Extract the (x, y) coordinate from the center of the cell holding the provided text.  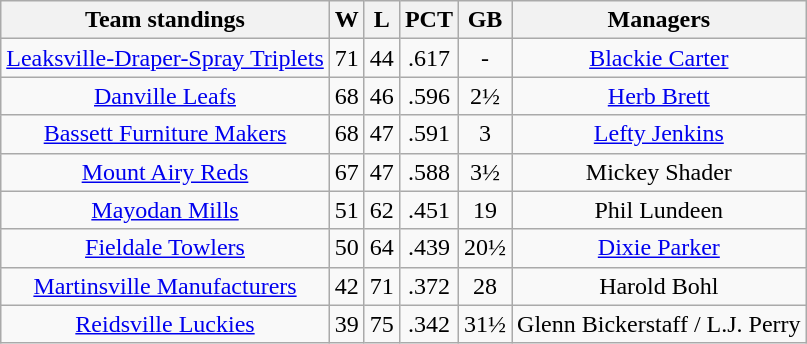
44 (382, 58)
62 (382, 210)
50 (346, 248)
W (346, 20)
19 (484, 210)
Harold Bohl (660, 286)
67 (346, 172)
Mount Airy Reds (166, 172)
Blackie Carter (660, 58)
3 (484, 134)
3½ (484, 172)
Herb Brett (660, 96)
.596 (428, 96)
20½ (484, 248)
28 (484, 286)
39 (346, 324)
Leaksville-Draper-Spray Triplets (166, 58)
64 (382, 248)
46 (382, 96)
Mayodan Mills (166, 210)
Martinsville Manufacturers (166, 286)
GB (484, 20)
Lefty Jenkins (660, 134)
2½ (484, 96)
Bassett Furniture Makers (166, 134)
PCT (428, 20)
.372 (428, 286)
.342 (428, 324)
Dixie Parker (660, 248)
Team standings (166, 20)
Fieldale Towlers (166, 248)
.591 (428, 134)
Phil Lundeen (660, 210)
Mickey Shader (660, 172)
- (484, 58)
Danville Leafs (166, 96)
.617 (428, 58)
Reidsville Luckies (166, 324)
Managers (660, 20)
75 (382, 324)
L (382, 20)
.588 (428, 172)
.439 (428, 248)
.451 (428, 210)
31½ (484, 324)
51 (346, 210)
Glenn Bickerstaff / L.J. Perry (660, 324)
42 (346, 286)
